From the cell containing the given text, extract its center point as (X, Y) coordinate. 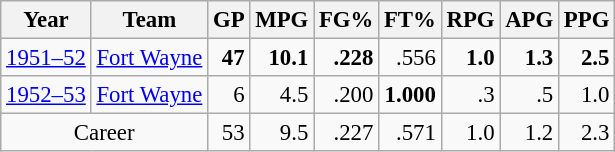
.5 (530, 95)
.228 (346, 58)
.200 (346, 95)
Year (46, 20)
FG% (346, 20)
.227 (346, 133)
2.5 (587, 58)
FT% (410, 20)
.556 (410, 58)
53 (229, 133)
GP (229, 20)
9.5 (282, 133)
1952–53 (46, 95)
6 (229, 95)
1.000 (410, 95)
Career (104, 133)
PPG (587, 20)
47 (229, 58)
Team (150, 20)
APG (530, 20)
.571 (410, 133)
10.1 (282, 58)
2.3 (587, 133)
1.3 (530, 58)
RPG (470, 20)
4.5 (282, 95)
MPG (282, 20)
1.2 (530, 133)
1951–52 (46, 58)
.3 (470, 95)
